Determine the (x, y) coordinate at the center of the cell enclosing the given text.  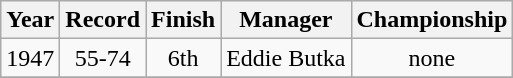
Finish (184, 20)
6th (184, 58)
none (432, 58)
1947 (30, 58)
Manager (286, 20)
Record (103, 20)
Year (30, 20)
Championship (432, 20)
Eddie Butka (286, 58)
55-74 (103, 58)
